From the cell containing the given text, extract its center point as [X, Y] coordinate. 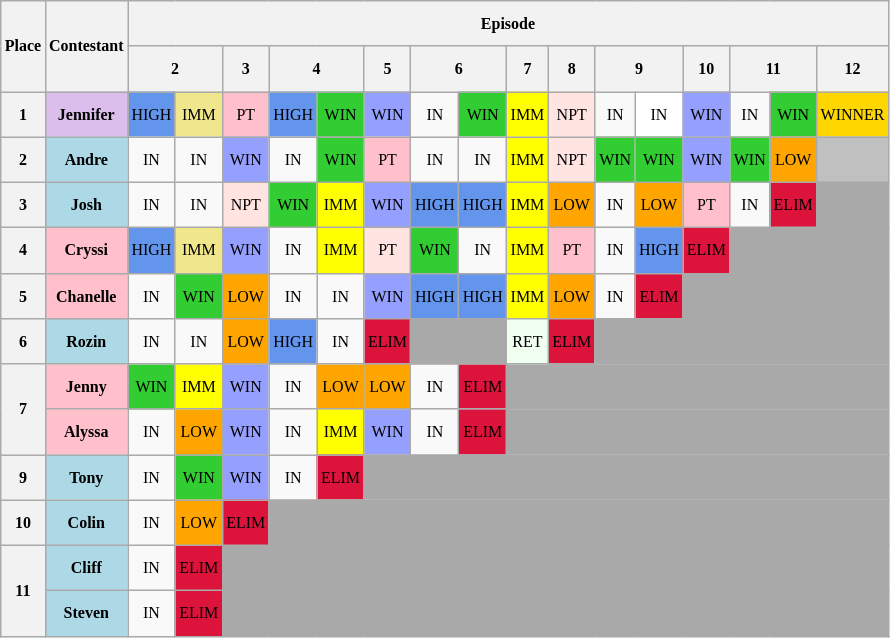
WINNER [853, 114]
Chanelle [86, 296]
Jennifer [86, 114]
Jenny [86, 386]
Cryssi [86, 250]
Contestant [86, 46]
Andre [86, 160]
Colin [86, 522]
Rozin [86, 340]
Place [23, 46]
12 [853, 68]
RET [528, 340]
Josh [86, 204]
Episode [508, 22]
Tony [86, 476]
Alyssa [86, 432]
8 [572, 68]
Cliff [86, 568]
Steven [86, 612]
1 [23, 114]
